For the text-containing cell, return its midpoint in [X, Y] coordinate format. 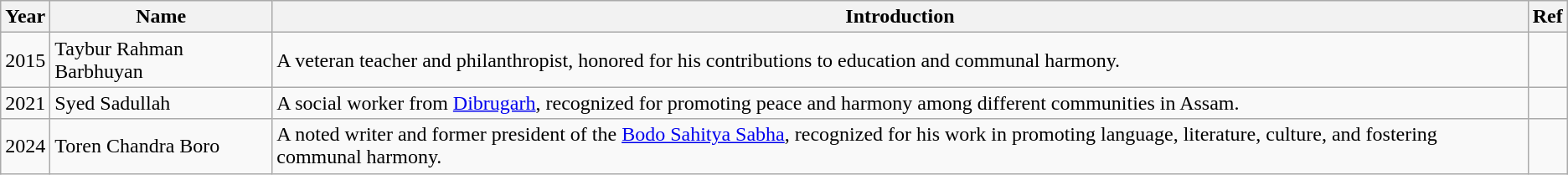
A veteran teacher and philanthropist, honored for his contributions to education and communal harmony. [900, 60]
2015 [25, 60]
Name [161, 17]
Introduction [900, 17]
2024 [25, 146]
Year [25, 17]
Taybur Rahman Barbhuyan [161, 60]
2021 [25, 103]
A social worker from Dibrugarh, recognized for promoting peace and harmony among different communities in Assam. [900, 103]
Syed Sadullah [161, 103]
Toren Chandra Boro [161, 146]
Ref [1548, 17]
